Locate the cell with the specified text and output its [X, Y] center coordinate. 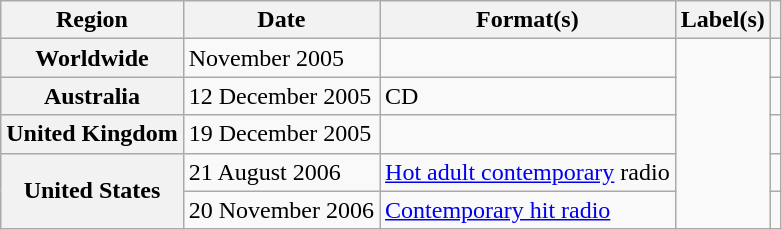
Worldwide [92, 58]
Date [281, 20]
Australia [92, 96]
19 December 2005 [281, 134]
United States [92, 191]
Label(s) [722, 20]
Contemporary hit radio [528, 210]
20 November 2006 [281, 210]
CD [528, 96]
Region [92, 20]
12 December 2005 [281, 96]
Format(s) [528, 20]
November 2005 [281, 58]
Hot adult contemporary radio [528, 172]
21 August 2006 [281, 172]
United Kingdom [92, 134]
